Extract the (x, y) coordinate from the center of the cell holding the provided text.  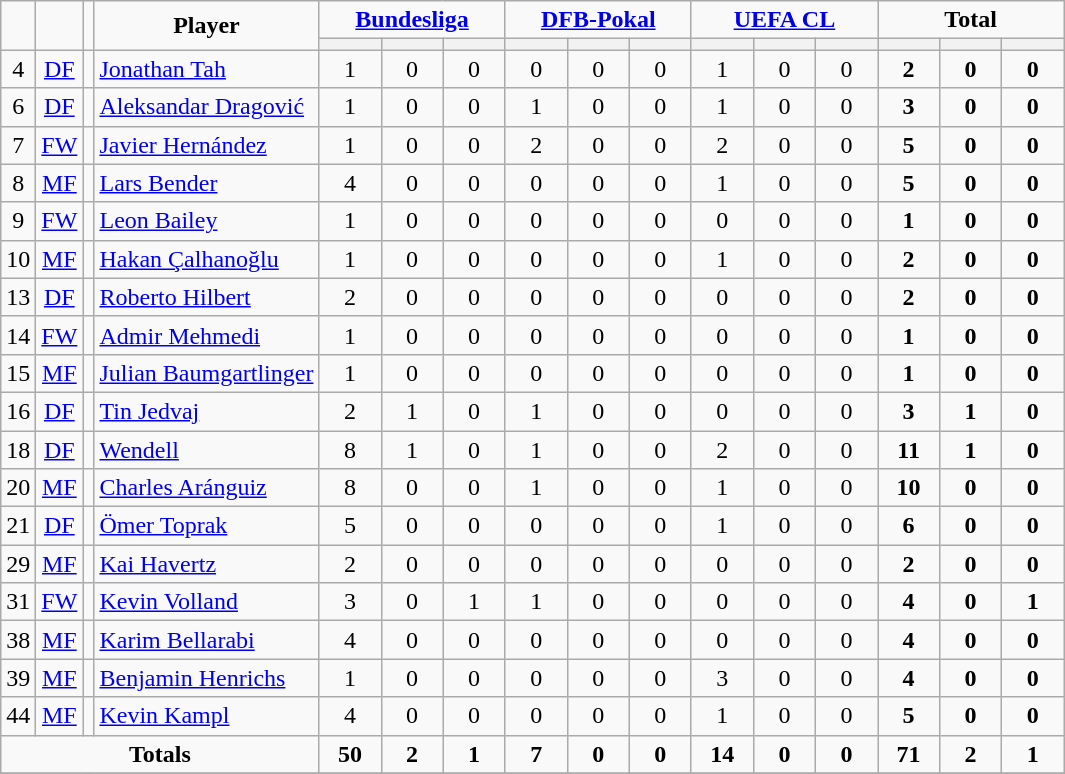
29 (18, 564)
Bundesliga (412, 20)
11 (909, 449)
Ömer Toprak (206, 526)
Total (971, 20)
Aleksandar Dragović (206, 107)
Leon Bailey (206, 221)
Benjamin Henrichs (206, 678)
Wendell (206, 449)
Hakan Çalhanoğlu (206, 259)
Javier Hernández (206, 145)
71 (909, 754)
Jonathan Tah (206, 69)
Kevin Kampl (206, 716)
Totals (160, 754)
9 (18, 221)
Charles Aránguiz (206, 488)
50 (350, 754)
Admir Mehmedi (206, 335)
44 (18, 716)
13 (18, 297)
Roberto Hilbert (206, 297)
UEFA CL (784, 20)
Kevin Volland (206, 602)
18 (18, 449)
Tin Jedvaj (206, 411)
21 (18, 526)
DFB-Pokal (598, 20)
31 (18, 602)
38 (18, 640)
15 (18, 373)
Karim Bellarabi (206, 640)
20 (18, 488)
16 (18, 411)
Julian Baumgartlinger (206, 373)
39 (18, 678)
Player (206, 26)
Lars Bender (206, 183)
Kai Havertz (206, 564)
